Detect which cell encompasses the target text, then output its (X, Y) center coordinate. 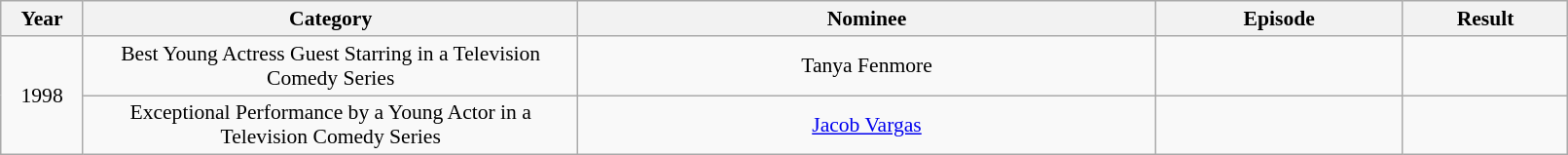
Best Young Actress Guest Starring in a Television Comedy Series (330, 66)
Nominee (866, 19)
Exceptional Performance by a Young Actor in a Television Comedy Series (330, 125)
Result (1485, 19)
Episode (1279, 19)
Category (330, 19)
Tanya Fenmore (866, 66)
Jacob Vargas (866, 125)
1998 (43, 96)
Year (43, 19)
